For the text-containing cell, return its midpoint in [X, Y] coordinate format. 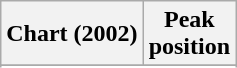
Peakposition [189, 34]
Chart (2002) [72, 34]
